Return (X, Y) of the center of cell containing provided text 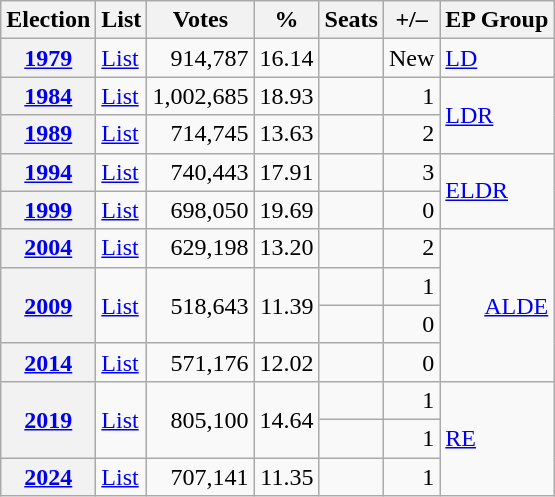
629,198 (200, 248)
2004 (48, 248)
1989 (48, 134)
LD (497, 58)
1994 (48, 172)
714,745 (200, 134)
13.63 (286, 134)
12.02 (286, 362)
2019 (48, 419)
1979 (48, 58)
13.20 (286, 248)
Seats (351, 20)
New (411, 58)
ELDR (497, 191)
ALDE (497, 305)
EP Group (497, 20)
Election (48, 20)
14.64 (286, 419)
518,643 (200, 305)
+/– (411, 20)
2014 (48, 362)
707,141 (200, 477)
2024 (48, 477)
805,100 (200, 419)
914,787 (200, 58)
% (286, 20)
LDR (497, 115)
2009 (48, 305)
11.35 (286, 477)
1999 (48, 210)
11.39 (286, 305)
740,443 (200, 172)
1984 (48, 96)
18.93 (286, 96)
Votes (200, 20)
698,050 (200, 210)
16.14 (286, 58)
571,176 (200, 362)
17.91 (286, 172)
1,002,685 (200, 96)
19.69 (286, 210)
3 (411, 172)
RE (497, 438)
